Search for the cell housing the specified text and yield its [X, Y] center coordinate. 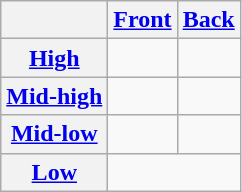
Front [142, 20]
Mid-low [54, 134]
Low [54, 172]
Mid-high [54, 96]
High [54, 58]
Back [208, 20]
